Output the [x, y] coordinate of the center of the cell containing the given text.  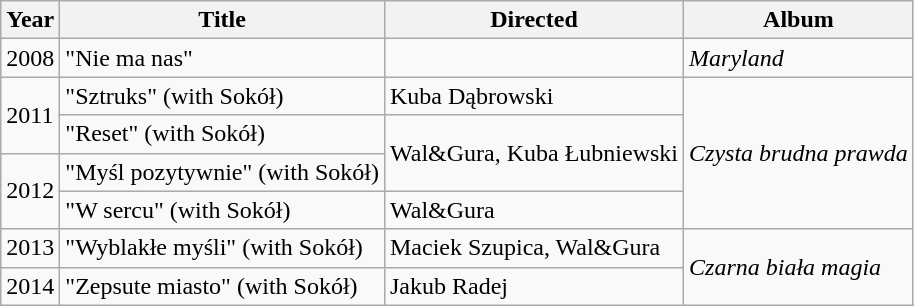
Maryland [799, 58]
Czarna biała magia [799, 267]
Kuba Dąbrowski [534, 96]
"W sercu" (with Sokół) [222, 210]
Jakub Radej [534, 286]
Directed [534, 20]
"Reset" (with Sokół) [222, 134]
"Wyblakłe myśli" (with Sokół) [222, 248]
Title [222, 20]
"Sztruks" (with Sokół) [222, 96]
2012 [30, 191]
2014 [30, 286]
Album [799, 20]
Wal&Gura, Kuba Łubniewski [534, 153]
Maciek Szupica, Wal&Gura [534, 248]
"Zepsute miasto" (with Sokół) [222, 286]
Wal&Gura [534, 210]
Czysta brudna prawda [799, 153]
"Nie ma nas" [222, 58]
2011 [30, 115]
"Myśl pozytywnie" (with Sokół) [222, 172]
Year [30, 20]
2013 [30, 248]
2008 [30, 58]
